Return (X, Y) of the center of cell containing provided text 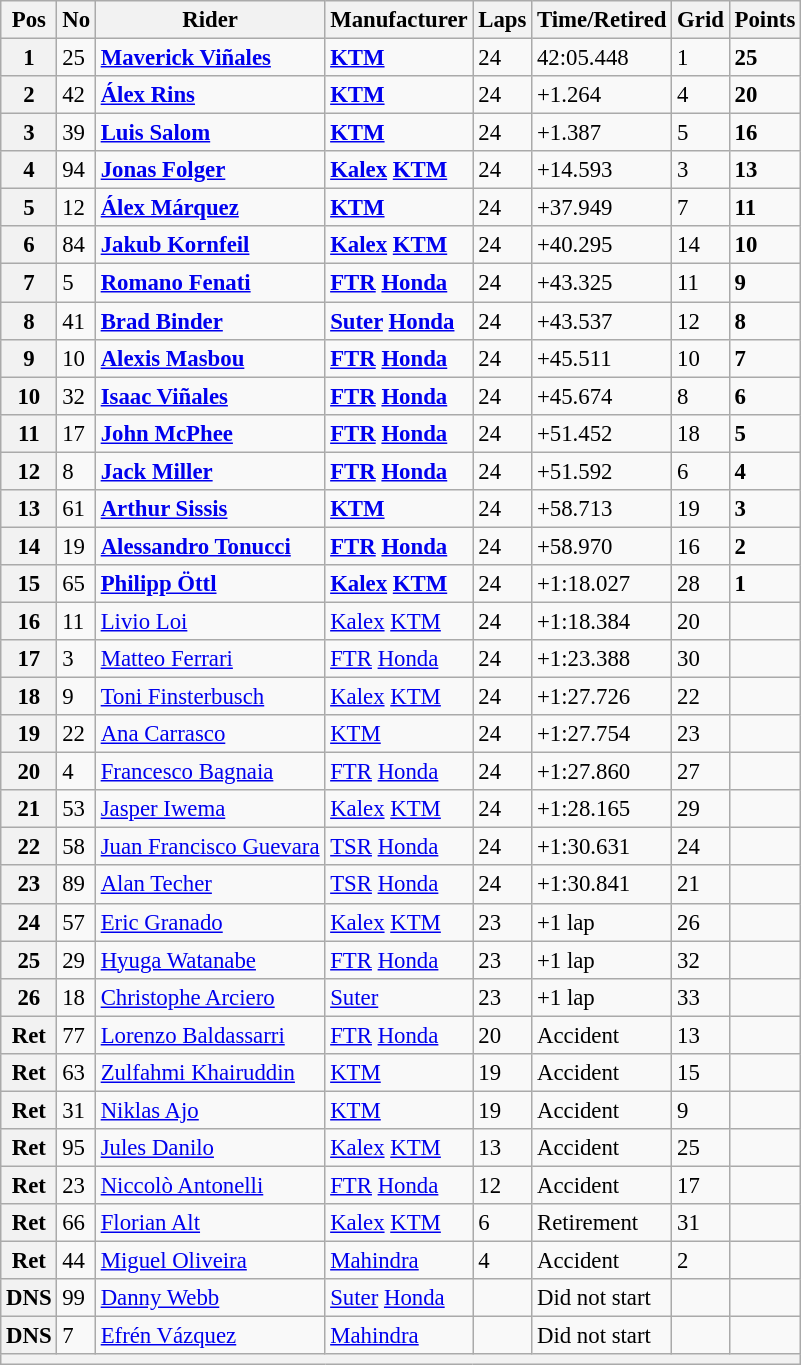
Time/Retired (602, 20)
94 (76, 170)
Luis Salom (210, 133)
77 (76, 1035)
Philipp Öttl (210, 584)
Niklas Ajo (210, 1110)
30 (700, 659)
Isaac Viñales (210, 396)
+45.674 (602, 396)
84 (76, 245)
Florian Alt (210, 1223)
Toni Finsterbusch (210, 697)
+51.452 (602, 433)
+40.295 (602, 245)
+37.949 (602, 208)
Jules Danilo (210, 1148)
61 (76, 509)
Ana Carrasco (210, 734)
63 (76, 1073)
Suter (399, 997)
No (76, 20)
Alan Techer (210, 885)
Alexis Masbou (210, 358)
Brad Binder (210, 321)
65 (76, 584)
+1:18.384 (602, 621)
53 (76, 809)
Arthur Sissis (210, 509)
Livio Loi (210, 621)
+1:27.754 (602, 734)
Zulfahmi Khairuddin (210, 1073)
+43.325 (602, 283)
+1:30.841 (602, 885)
+1:27.860 (602, 772)
+1:30.631 (602, 847)
Rider (210, 20)
Hyuga Watanabe (210, 960)
95 (76, 1148)
Efrén Vázquez (210, 1336)
+1:27.726 (602, 697)
42:05.448 (602, 58)
66 (76, 1223)
58 (76, 847)
39 (76, 133)
27 (700, 772)
28 (700, 584)
Jasper Iwema (210, 809)
Pos (29, 20)
Juan Francisco Guevara (210, 847)
41 (76, 321)
89 (76, 885)
+43.537 (602, 321)
Jonas Folger (210, 170)
+45.511 (602, 358)
Eric Granado (210, 922)
+1:23.388 (602, 659)
+1.387 (602, 133)
+14.593 (602, 170)
42 (76, 95)
+58.970 (602, 546)
Álex Rins (210, 95)
Christophe Arciero (210, 997)
Grid (700, 20)
+58.713 (602, 509)
+1:18.027 (602, 584)
Álex Márquez (210, 208)
Francesco Bagnaia (210, 772)
+51.592 (602, 471)
Retirement (602, 1223)
44 (76, 1261)
Manufacturer (399, 20)
Alessandro Tonucci (210, 546)
+1:28.165 (602, 809)
Points (764, 20)
33 (700, 997)
Lorenzo Baldassarri (210, 1035)
Maverick Viñales (210, 58)
Niccolò Antonelli (210, 1185)
99 (76, 1298)
Danny Webb (210, 1298)
Laps (502, 20)
Romano Fenati (210, 283)
Miguel Oliveira (210, 1261)
John McPhee (210, 433)
Matteo Ferrari (210, 659)
Jakub Kornfeil (210, 245)
+1.264 (602, 95)
Jack Miller (210, 471)
57 (76, 922)
